Provide the (x, y) coordinate of the cell's center where the given text is located.  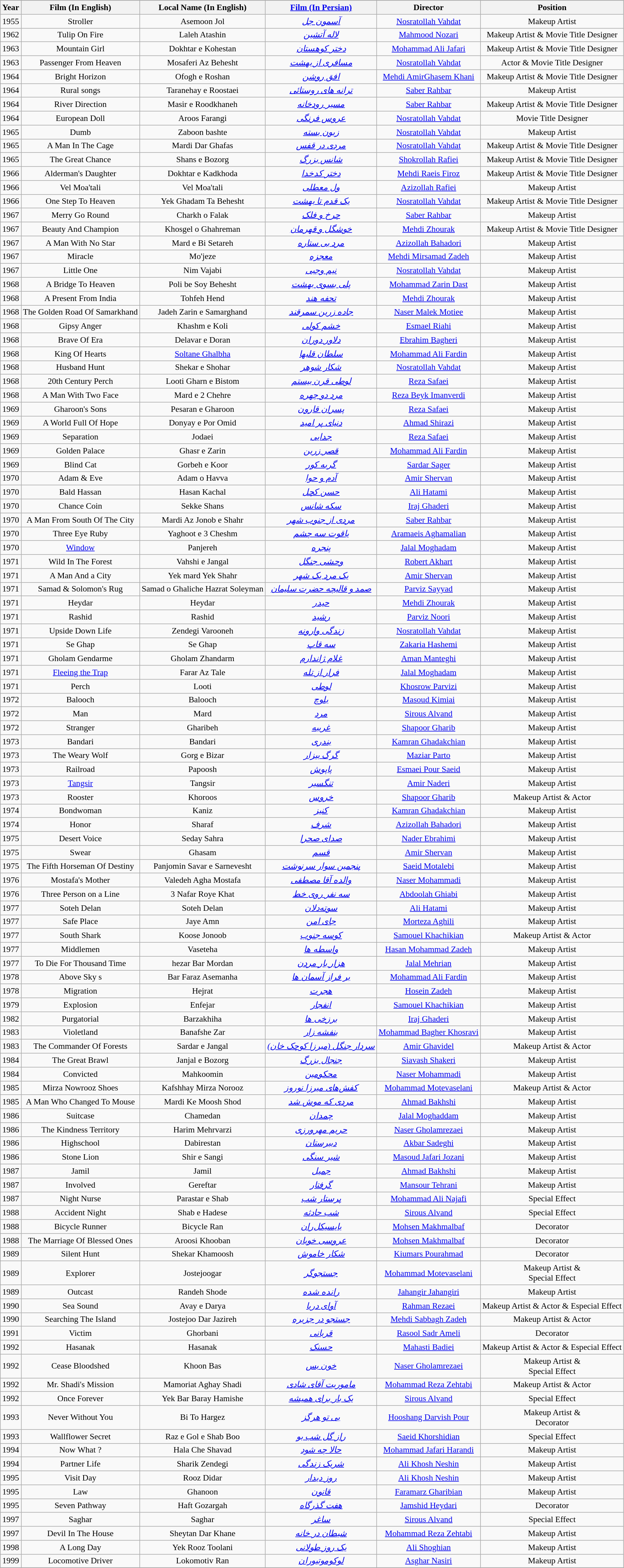
Dabirestan (202, 1143)
Faramarz Gharibian (429, 1492)
قربانی (321, 1333)
جستجوگر (321, 1273)
A World Full Of Hope (80, 423)
Hooshang Darvish Pour (429, 1418)
Wild In The Forest (80, 562)
غریبه (321, 728)
Azizollah Rafiei (429, 187)
Jaye Amn (202, 922)
Passenger From Heaven (80, 63)
Reza Beyk Imanverdi (429, 395)
سه قاپ (321, 645)
انفجار (321, 1005)
A Long Day (80, 1547)
شرف (321, 825)
حالا چه شود (321, 1450)
Mardi Ke Moosh Shod (202, 1102)
خشم کولی (321, 326)
The Kindness Territory (80, 1130)
The Great Chance (80, 160)
Ghasr e Zarin (202, 451)
The Golden Road Of Samarkhand (80, 312)
The Commander Of Forests (80, 1046)
Khoroos (202, 797)
مرد دو چهره (321, 395)
Ofogh e Roshan (202, 77)
بر فراز آسمان ها (321, 977)
Papoosh (202, 770)
Shokrollah Rafiei (429, 160)
Bald Hassan (80, 492)
جاده زرین سمرقند (321, 312)
The Great Brawl (80, 1060)
Aramaeis Aghamalian (429, 534)
Soltane Ghalbha (202, 354)
Jalal Moghaddam (429, 1116)
1955 (11, 21)
Merry Go Round (80, 215)
قسم (321, 852)
آسمون جل (321, 21)
Bicycle Runner (80, 1227)
River Direction (80, 105)
Kiumars Pourahmad (429, 1254)
بندری (321, 742)
آوای دریا (321, 1306)
Khosrow Parvizi (429, 686)
سلطان قلبها (321, 354)
Seday Sahra (202, 839)
Cease Bloodshed (80, 1366)
Khoon Bas (202, 1366)
The Marriage Of Blessed Ones (80, 1241)
Jodaei (202, 437)
Yek Rooz Toolani (202, 1547)
نیم وجبی (321, 271)
سردار جنگل (میرزا کوچک خان) (321, 1046)
Charkh o Falak (202, 215)
پاپوش (321, 770)
Locomotive Driver (80, 1561)
Taranehay e Roostaei (202, 91)
Mountain Girl (80, 49)
Hejrat (202, 991)
پنجمین سوار سرنوشت (321, 866)
Beauty And Champion (80, 229)
پرستار شب (321, 1199)
3 Nafar Roye Khat (202, 894)
Shekar e Shohar (202, 367)
حسن کچل (321, 492)
Looti Gharn e Bistom (202, 381)
برزخی ها (321, 1019)
Ghasam (202, 852)
جای امن (321, 922)
Dumb (80, 132)
Chance Coin (80, 506)
Stone Lion (80, 1157)
Rooz Didar (202, 1478)
Gorg e Bizar (202, 756)
Mard (202, 714)
Jadeh Zarin e Samarghand (202, 312)
Vahshi e Jangal (202, 562)
مردی در قفس (321, 146)
ساغر (321, 1520)
یک قدم تا بهشت (321, 201)
The Fifth Horseman Of Destiny (80, 866)
Valedeh Agha Mostafa (202, 880)
Donyay e Por Omid (202, 423)
Law (80, 1492)
Wallflower Secret (80, 1437)
Mahmood Nozari (429, 35)
خروس (321, 797)
Koose Jonoob (202, 936)
مسیر رودخانه (321, 105)
شکار شوهر (321, 367)
Naser Malek Motiee (429, 312)
Silent Hunt (80, 1254)
Stranger (80, 728)
لوکوموتیوران (321, 1561)
Film (In English) (80, 7)
Alderman's Daughter (80, 174)
عروس فرنگی (321, 118)
Visit Day (80, 1478)
Gholam Zhandarm (202, 659)
Three Eye Ruby (80, 534)
شریک زندگی (321, 1464)
Mohammad Ali Jafari (429, 49)
جستجو در جزیره (321, 1319)
Kafshhay Mirza Norooz (202, 1088)
20th Century Perch (80, 381)
A Bridge To Heaven (80, 285)
دنیای پر امید (321, 423)
صمد و قالیچه حضرت سلیمان (321, 589)
لاله آتشین (321, 35)
خون بس (321, 1366)
Ghorbani (202, 1333)
Mamoriat Aghay Shadi (202, 1385)
European Doll (80, 118)
Devil In The House (80, 1533)
Parastar e Shab (202, 1199)
Enfejar (202, 1005)
Looti (202, 686)
A Man From South Of The City (80, 520)
Mohammad Bagher Khosravi (429, 1032)
Abdoolah Ghiabi (429, 894)
Adam o Havva (202, 478)
Little One (80, 271)
1962 (11, 35)
Sekke Shans (202, 506)
پنجره (321, 548)
1982 (11, 1019)
هجرت (321, 991)
رشید (321, 617)
جدایی (321, 437)
Dokhtar e Kohestan (202, 49)
کفش‌های میرزا نوروز (321, 1088)
Khashm e Koli (202, 326)
Tulip On Fire (80, 35)
Gipsy Anger (80, 326)
Mehdi Raeis Firoz (429, 174)
To Die For Thousand Time (80, 963)
Mehdi AmirGhasem Khani (429, 77)
سکه شانس (321, 506)
Zendegi Varooneh (202, 631)
Local Name (In English) (202, 7)
مردی از جنوب شهر (321, 520)
گرگ بیزار (321, 756)
یک بار برای همیشه (321, 1399)
Mardi Az Jonob e Shahr (202, 520)
واسطه ها (321, 950)
Film (In Persian) (321, 7)
فرار از تله (321, 672)
Above Sky s (80, 977)
Night Nurse (80, 1199)
South Shark (80, 936)
Laleh Atashin (202, 35)
Purgatorial (80, 1019)
Involved (80, 1185)
Sardar e Jangal (202, 1046)
Victim (80, 1333)
Janjal e Bozorg (202, 1060)
Sharaf (202, 825)
Sheytan Dar Khane (202, 1533)
افق روشن (321, 77)
ول معطلی (321, 187)
Window (80, 548)
Shir e Sangi (202, 1157)
Samad & Solomon's Rug (80, 589)
زبون بسته (321, 132)
Rasool Sadr Ameli (429, 1333)
دختر کدخدا (321, 174)
شانس بزرگ (321, 160)
1991 (11, 1333)
تنگسیر (321, 783)
A Man With No Star (80, 243)
Aroos Farangi (202, 118)
جنجال بزرگ (321, 1060)
Tohfeh Hend (202, 298)
A Man Who Changed To Mouse (80, 1102)
شیر سنگی (321, 1157)
Panjereh (202, 548)
Mr. Shadi's Mission (80, 1385)
Railroad (80, 770)
Mehdi Sabbagh Zadeh (429, 1319)
گرفتار (321, 1185)
Masoud Kimiai (429, 700)
مسافری از بهشت (321, 63)
Safe Place (80, 922)
Mosaferi Az Behesht (202, 63)
Harim Mehrvarzi (202, 1130)
Explosion (80, 1005)
Saeid Khorshidian (429, 1437)
Rooster (80, 797)
Samad o Ghaliche Hazrat Soleyman (202, 589)
Director (429, 7)
Separation (80, 437)
Stroller (80, 21)
پسران قارون (321, 409)
Miracle (80, 257)
Convicted (80, 1074)
Adam & Eve (80, 478)
Siavash Shakeri (429, 1060)
Morteza Aghili (429, 922)
A Man With Two Face (80, 395)
Parviz Sayyad (429, 589)
شکار خاموش (321, 1254)
Hasan Mohammad Zadeh (429, 950)
Swear (80, 852)
Gharibeh (202, 728)
Bright Horizon (80, 77)
Farar Az Tale (202, 672)
سوته‌دلان (321, 908)
Middlemen (80, 950)
حیدر (321, 603)
Accident Night (80, 1213)
Sea Sound (80, 1306)
Sardar Sager (429, 465)
Randeh Shode (202, 1292)
Mansour Tehrani (429, 1185)
1999 (11, 1561)
Amir Ghavidel (429, 1046)
One Step To Heaven (80, 201)
غلام ژاندارم (321, 659)
Year (11, 7)
Yaghoot e 3 Cheshm (202, 534)
ماموریت آقای شادی (321, 1385)
Ahmad Shirazi (429, 423)
Amir Naderi (429, 783)
Parviz Noori (429, 617)
Jalal Mehrian (429, 963)
وحشی جنگل (321, 562)
Avay e Darya (202, 1306)
hezar Bar Mordan (202, 963)
Rural songs (80, 91)
جمیل (321, 1171)
King Of Hearts (80, 354)
Shekar Khamoosh (202, 1254)
دختر کوهستان (321, 49)
هفت گذرگاه (321, 1506)
سه نفر روی خط (321, 894)
Asghar Nasiri (429, 1561)
Outcast (80, 1292)
Mohammad Ali Najafi (429, 1199)
لوطی (321, 686)
Mahasti Badiei (429, 1347)
شیطان در خانه (321, 1533)
Mard e 2 Chehre (202, 395)
حسنک (321, 1347)
Perch (80, 686)
Mohammad Zarin Dast (429, 285)
بلوچ (321, 700)
Lokomotiv Ran (202, 1561)
Desert Voice (80, 839)
Jostejoogar (202, 1273)
Banafshe Zar (202, 1032)
Nim Vajabi (202, 271)
بایسیکل‌ران (321, 1227)
Hosein Zadeh (429, 991)
Mard e Bi Setareh (202, 243)
Dokhtar e Kadkhoda (202, 174)
Upside Down Life (80, 631)
Maziar Parto (429, 756)
Aman Manteghi (429, 659)
روز دیدار (321, 1478)
Zaboon bashte (202, 132)
بنفشه زار (321, 1032)
Bondwoman (80, 811)
Highschool (80, 1143)
Never Without You (80, 1418)
دلاور دوران (321, 340)
Brave Of Era (80, 340)
صدای صحرا (321, 839)
Movie Title Designer (552, 118)
کنیز (321, 811)
خوشگل و قهرمان (321, 229)
Partner Life (80, 1464)
کوسه جنوب (321, 936)
Migration (80, 991)
Gholam Gendarme (80, 659)
Yek mard Yek Shahr (202, 576)
پلی بسوی بهشت (321, 285)
چمدان (321, 1116)
قانون (321, 1492)
Mo'jeze (202, 257)
Delavar e Doran (202, 340)
Jostejoo Dar Jazireh (202, 1319)
Searching The Island (80, 1319)
لوطی قرن بیستم (321, 381)
مرد (321, 714)
Violetland (80, 1032)
عروسی خوبان (321, 1241)
Saeid Motalebi (429, 866)
Ali Shoghian (429, 1547)
Golden Palace (80, 451)
Position (552, 7)
Hala Che Shavad (202, 1450)
گربه کور (321, 465)
A Present From India (80, 298)
Barzakhiha (202, 1019)
رانده شده (321, 1292)
شب حادثه (321, 1213)
Fleeing the Trap (80, 672)
Raz e Gol e Shab Boo (202, 1437)
Makeup Artist &Decorator (552, 1418)
معجزه (321, 257)
Ebrahim Bagheri (429, 340)
Aroosi Khooban (202, 1241)
مرد بی ستاره (321, 243)
Gereftar (202, 1185)
Kaniz (202, 811)
آدم و حوا (321, 478)
راز گل شب بو (321, 1437)
ترانه های روستائی (321, 91)
Gorbeh e Koor (202, 465)
The Weary Wolf (80, 756)
Explorer (80, 1273)
Akbar Sadeghi (429, 1143)
Honor (80, 825)
مردی که موش شد (321, 1102)
Pesaran e Gharoon (202, 409)
Vaseteha (202, 950)
Esmael Riahi (429, 326)
بی تو هرگز (321, 1418)
یاقوت سه چشم (321, 534)
Yek Ghadam Ta Behesht (202, 201)
Yek Bar Baray Hamishe (202, 1399)
Robert Akhart (429, 562)
Masoud Jafari Jozani (429, 1157)
Mardi Dar Ghafas (202, 146)
Blind Cat (80, 465)
Mohammad Jafari Harandi (429, 1450)
Seven Pathway (80, 1506)
Gharoon's Sons (80, 409)
Mirza Nowrooz Shoes (80, 1088)
یک مرد یک شهر (321, 576)
چرخ و فلک (321, 215)
Panjomin Savar e Sarnevesht (202, 866)
والده آقا مصطفی (321, 880)
Zakaria Hashemi (429, 645)
دبیرستان (321, 1143)
A Man And a City (80, 576)
Mahkoomin (202, 1074)
زندگی وارونه (321, 631)
محکومین (321, 1074)
Mehdi Mirsamad Zadeh (429, 257)
تحفه هند (321, 298)
حریم مهرورزی (321, 1130)
Esmaei Pour Saeid (429, 770)
1979 (11, 1005)
Ghanoon (202, 1492)
Khosgel o Ghahreman (202, 229)
Three Person on a Line (80, 894)
Husband Hunt (80, 367)
Once Forever (80, 1399)
Shab e Hadese (202, 1213)
Actor & Movie Title Designer (552, 63)
Chamedan (202, 1116)
Shans e Bozorg (202, 160)
Hasan Kachal (202, 492)
Rahman Rezaei (429, 1306)
Sharik Zendegi (202, 1464)
Bar Faraz Asemanha (202, 977)
Haft Gozargah (202, 1506)
Suitcase (80, 1116)
Jahangir Jahangiri (429, 1292)
Bicycle Ran (202, 1227)
1998 (11, 1547)
Jamshid Heydari (429, 1506)
A Man In The Cage (80, 146)
Poli be Soy Behesht (202, 285)
Now What ? (80, 1450)
Man (80, 714)
Bi To Hargez (202, 1418)
یک روز طولانی (321, 1547)
قصر زرین (321, 451)
هزار بار مردن (321, 963)
Nader Ebrahimi (429, 839)
Masir e Roodkhaneh (202, 105)
Asemoon Jol (202, 21)
Mostafa's Mother (80, 880)
